Identify which cell holds the provided text, then report its (x, y) central coordinate. 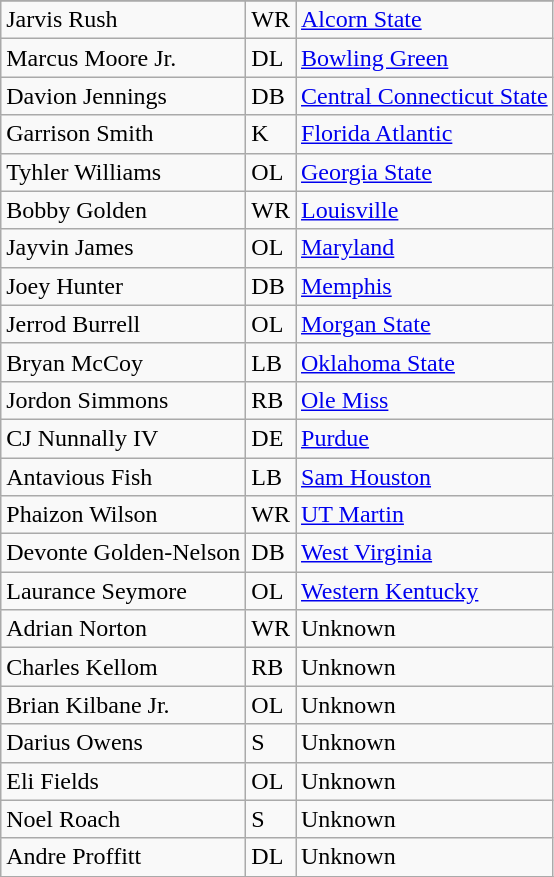
DE (271, 438)
Brian Kilbane Jr. (124, 705)
Western Kentucky (425, 591)
Memphis (425, 286)
Charles Kellom (124, 667)
Florida Atlantic (425, 134)
Andre Proffitt (124, 857)
Purdue (425, 438)
Antavious Fish (124, 477)
Jayvin James (124, 248)
Joey Hunter (124, 286)
Oklahoma State (425, 362)
Central Connecticut State (425, 96)
Eli Fields (124, 781)
Phaizon Wilson (124, 515)
Bryan McCoy (124, 362)
Sam Houston (425, 477)
West Virginia (425, 553)
Jordon Simmons (124, 400)
Davion Jennings (124, 96)
Georgia State (425, 172)
Darius Owens (124, 743)
Bowling Green (425, 58)
K (271, 134)
Bobby Golden (124, 210)
Devonte Golden-Nelson (124, 553)
Morgan State (425, 324)
Jerrod Burrell (124, 324)
Alcorn State (425, 20)
Noel Roach (124, 819)
Tyhler Williams (124, 172)
Garrison Smith (124, 134)
Laurance Seymore (124, 591)
Adrian Norton (124, 629)
Jarvis Rush (124, 20)
Maryland (425, 248)
Louisville (425, 210)
Marcus Moore Jr. (124, 58)
UT Martin (425, 515)
CJ Nunnally IV (124, 438)
Ole Miss (425, 400)
